Pinpoint the cell where the given text exists, returning its (X, Y) midpoint coordinate. 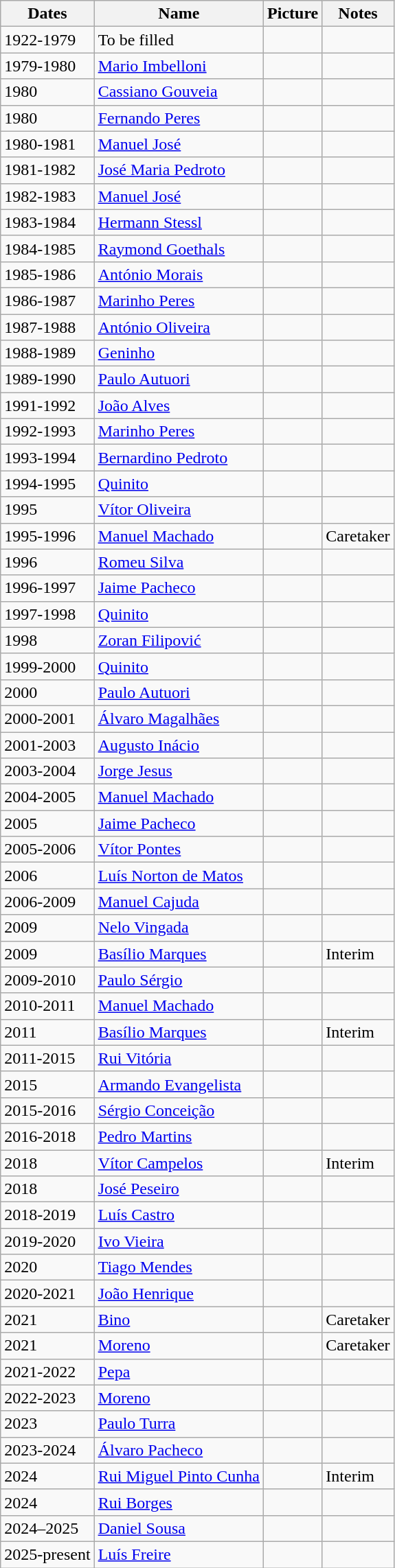
Picture (293, 14)
Name (179, 14)
1999-2000 (47, 666)
Sérgio Conceição (179, 1110)
2022-2023 (47, 1398)
Rui Vitória (179, 1058)
2011 (47, 1032)
1989-1990 (47, 379)
Hermann Stessl (179, 222)
Zoran Filipović (179, 640)
1991-1992 (47, 406)
2001-2003 (47, 745)
António Oliveira (179, 327)
1992-1993 (47, 432)
Dates (47, 14)
2020-2021 (47, 1294)
2000-2001 (47, 718)
2023 (47, 1424)
Álvaro Pacheco (179, 1450)
2018-2019 (47, 1215)
1979-1980 (47, 66)
João Alves (179, 406)
Geninho (179, 353)
Pedro Martins (179, 1136)
Tiago Mendes (179, 1267)
2016-2018 (47, 1136)
Cassiano Gouveia (179, 92)
To be filled (179, 40)
1994-1995 (47, 484)
Vítor Oliveira (179, 510)
Nelo Vingada (179, 928)
2005 (47, 823)
Romeu Silva (179, 562)
2011-2015 (47, 1058)
1996 (47, 562)
2019-2020 (47, 1241)
1988-1989 (47, 353)
Mario Imbelloni (179, 66)
2003-2004 (47, 771)
Vítor Pontes (179, 850)
Daniel Sousa (179, 1528)
Bernardino Pedroto (179, 458)
1922-1979 (47, 40)
Raymond Goethals (179, 248)
1997-1998 (47, 614)
Notes (358, 14)
Fernando Peres (179, 118)
1987-1988 (47, 327)
Ivo Vieira (179, 1241)
1996-1997 (47, 588)
2021-2022 (47, 1372)
1980-1981 (47, 144)
1993-1994 (47, 458)
Augusto Inácio (179, 745)
1984-1985 (47, 248)
Jorge Jesus (179, 771)
2024–2025 (47, 1528)
Armando Evangelista (179, 1084)
Rui Borges (179, 1502)
2010-2011 (47, 1006)
2023-2024 (47, 1450)
2004-2005 (47, 797)
José Maria Pedroto (179, 170)
Luís Castro (179, 1215)
Paulo Sérgio (179, 980)
2015-2016 (47, 1110)
1998 (47, 640)
António Morais (179, 274)
2006-2009 (47, 902)
João Henrique (179, 1294)
1985-1986 (47, 274)
Paulo Turra (179, 1424)
1986-1987 (47, 301)
José Peseiro (179, 1189)
Manuel Cajuda (179, 902)
Álvaro Magalhães (179, 718)
Bino (179, 1320)
1983-1984 (47, 222)
Pepa (179, 1372)
2005-2006 (47, 850)
1982-1983 (47, 196)
2006 (47, 876)
Vítor Campelos (179, 1163)
1995 (47, 510)
1981-1982 (47, 170)
Rui Miguel Pinto Cunha (179, 1476)
2020 (47, 1267)
1995-1996 (47, 536)
Luís Freire (179, 1554)
Luís Norton de Matos (179, 876)
2015 (47, 1084)
2009-2010 (47, 980)
2025-present (47, 1554)
2000 (47, 692)
